Find where the given text appears and provide that cell's center as [x, y] coordinate. 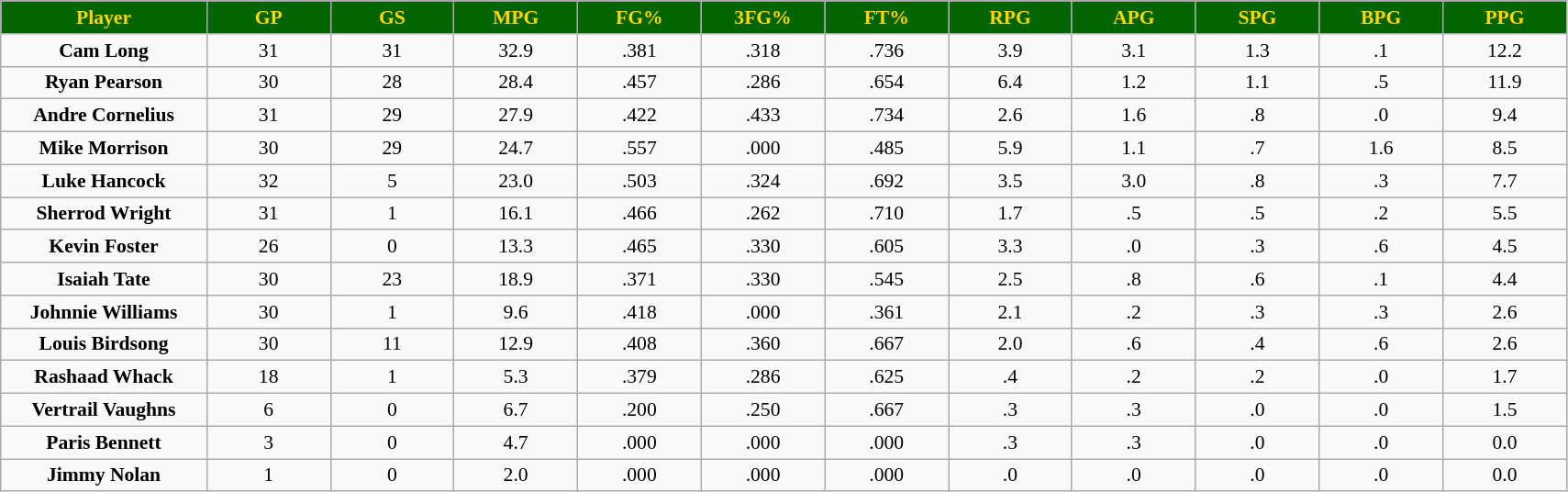
3 [268, 442]
Vertrail Vaughns [105, 410]
Luke Hancock [105, 181]
.250 [763, 410]
7.7 [1505, 181]
27.9 [516, 116]
.557 [639, 149]
Louis Birdsong [105, 344]
GS [393, 17]
.736 [886, 50]
APG [1134, 17]
3.5 [1011, 181]
.625 [886, 377]
Rashaad Whack [105, 377]
12.9 [516, 344]
3.0 [1134, 181]
Ryan Pearson [105, 83]
.485 [886, 149]
4.7 [516, 442]
.710 [886, 214]
.360 [763, 344]
11.9 [1505, 83]
28 [393, 83]
6.4 [1011, 83]
2.5 [1011, 279]
Johnnie Williams [105, 312]
16.1 [516, 214]
.466 [639, 214]
.654 [886, 83]
3.1 [1134, 50]
3.9 [1011, 50]
.418 [639, 312]
6 [268, 410]
1.3 [1257, 50]
3.3 [1011, 247]
.734 [886, 116]
.262 [763, 214]
Player [105, 17]
.503 [639, 181]
24.7 [516, 149]
23.0 [516, 181]
.457 [639, 83]
26 [268, 247]
18 [268, 377]
.361 [886, 312]
.379 [639, 377]
5.3 [516, 377]
.433 [763, 116]
.692 [886, 181]
.200 [639, 410]
12.2 [1505, 50]
Jimmy Nolan [105, 475]
1.5 [1505, 410]
8.5 [1505, 149]
.318 [763, 50]
13.3 [516, 247]
9.6 [516, 312]
Mike Morrison [105, 149]
32 [268, 181]
Andre Cornelius [105, 116]
.605 [886, 247]
.7 [1257, 149]
1.2 [1134, 83]
GP [268, 17]
RPG [1011, 17]
2.1 [1011, 312]
.371 [639, 279]
BPG [1382, 17]
.422 [639, 116]
MPG [516, 17]
11 [393, 344]
6.7 [516, 410]
4.5 [1505, 247]
32.9 [516, 50]
.381 [639, 50]
9.4 [1505, 116]
Cam Long [105, 50]
SPG [1257, 17]
.465 [639, 247]
.545 [886, 279]
.408 [639, 344]
PPG [1505, 17]
28.4 [516, 83]
23 [393, 279]
18.9 [516, 279]
3FG% [763, 17]
5 [393, 181]
Paris Bennett [105, 442]
5.9 [1011, 149]
.324 [763, 181]
FG% [639, 17]
Sherrod Wright [105, 214]
Isaiah Tate [105, 279]
FT% [886, 17]
5.5 [1505, 214]
4.4 [1505, 279]
Kevin Foster [105, 247]
